Capture the cell that displays the provided text and extract its [X, Y] central coordinate. 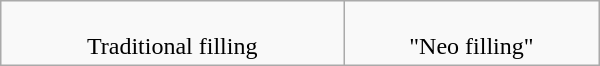
"Neo filling" [472, 34]
Traditional filling [172, 34]
